Determine the [x, y] coordinate at the center of the cell enclosing the given text.  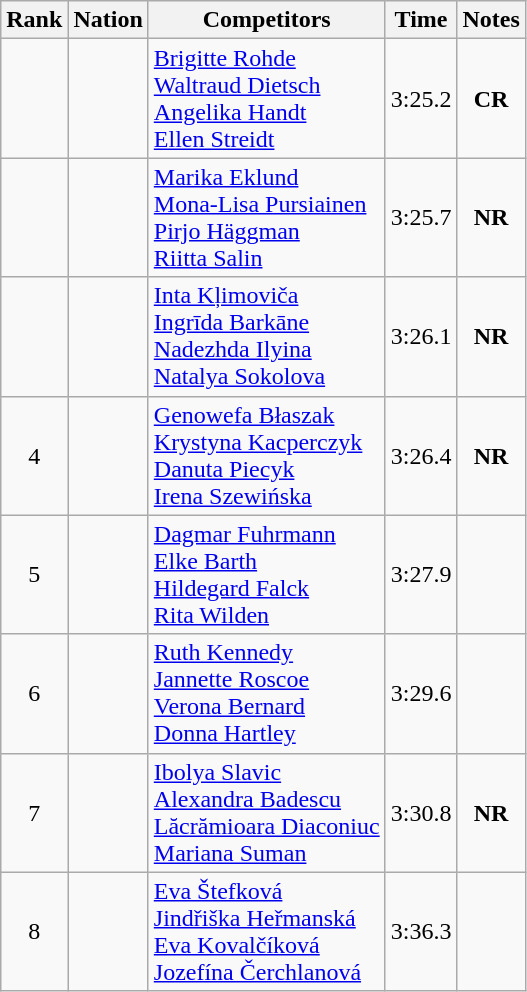
Eva ŠtefkováJindřiška HeřmanskáEva KovalčíkováJozefína Čerchlanová [266, 932]
Time [421, 20]
4 [34, 456]
Rank [34, 20]
5 [34, 574]
Marika EklundMona-Lisa PursiainenPirjo HäggmanRiitta Salin [266, 218]
3:36.3 [421, 932]
3:25.2 [421, 98]
3:27.9 [421, 574]
3:26.1 [421, 336]
Ruth KennedyJannette RoscoeVerona BernardDonna Hartley [266, 694]
3:25.7 [421, 218]
6 [34, 694]
Inta KļimovičaIngrīda BarkāneNadezhda IlyinaNatalya Sokolova [266, 336]
Notes [491, 20]
3:29.6 [421, 694]
7 [34, 812]
3:26.4 [421, 456]
CR [491, 98]
3:30.8 [421, 812]
Ibolya SlavicAlexandra BadescuLăcrămioara DiaconiucMariana Suman [266, 812]
Nation [108, 20]
Genowefa BłaszakKrystyna KacperczykDanuta PiecykIrena Szewińska [266, 456]
Dagmar FuhrmannElke BarthHildegard FalckRita Wilden [266, 574]
8 [34, 932]
Competitors [266, 20]
Brigitte RohdeWaltraud DietschAngelika HandtEllen Streidt [266, 98]
